Return [x, y] of the center of cell containing provided text 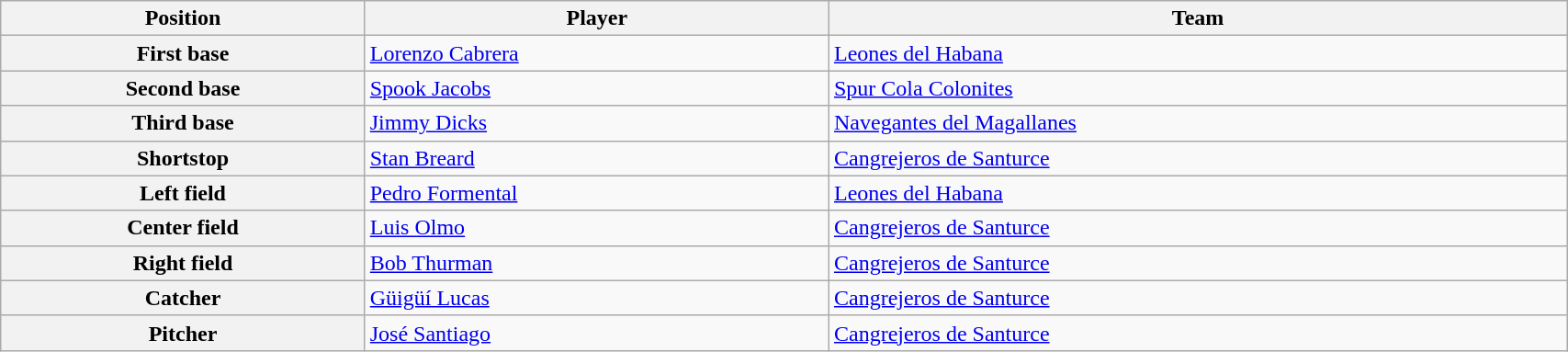
Luis Olmo [597, 228]
Catcher [183, 298]
Pedro Formental [597, 193]
Position [183, 18]
Stan Breard [597, 158]
Pitcher [183, 333]
Center field [183, 228]
Jimmy Dicks [597, 123]
First base [183, 53]
Lorenzo Cabrera [597, 53]
Left field [183, 193]
José Santiago [597, 333]
Spur Cola Colonites [1198, 88]
Bob Thurman [597, 263]
Right field [183, 263]
Team [1198, 18]
Third base [183, 123]
Navegantes del Magallanes [1198, 123]
Shortstop [183, 158]
Spook Jacobs [597, 88]
Player [597, 18]
Second base [183, 88]
Güigüí Lucas [597, 298]
